Determine the (x, y) coordinate at the center of the cell enclosing the given text.  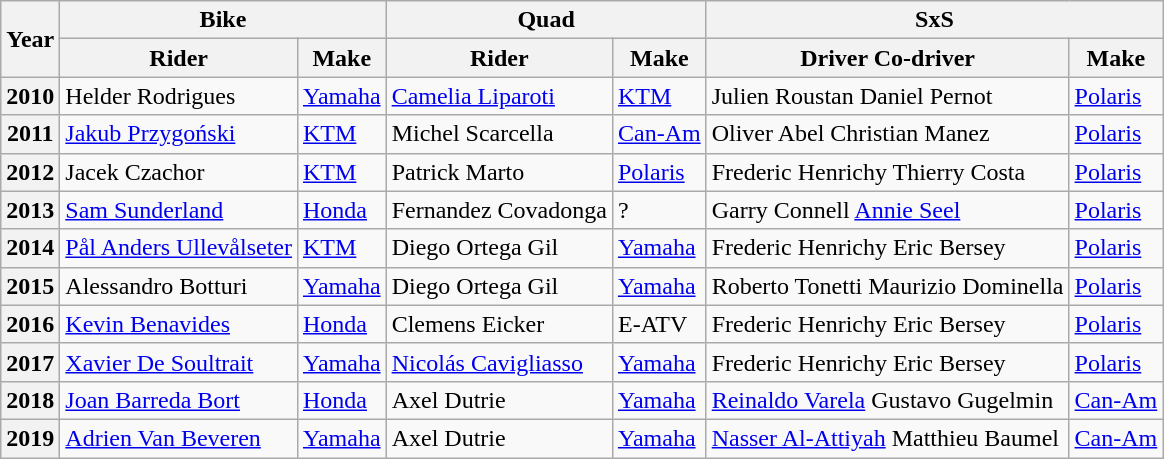
2019 (30, 438)
Adrien Van Beveren (179, 438)
Oliver Abel Christian Manez (888, 134)
Jakub Przygoński (179, 134)
Michel Scarcella (499, 134)
Driver Co-driver (888, 58)
Julien Roustan Daniel Pernot (888, 96)
? (659, 210)
Patrick Marto (499, 172)
2018 (30, 400)
Reinaldo Varela Gustavo Gugelmin (888, 400)
Quad (546, 20)
2011 (30, 134)
Garry Connell Annie Seel (888, 210)
Helder Rodrigues (179, 96)
2017 (30, 362)
Joan Barreda Bort (179, 400)
2012 (30, 172)
Year (30, 39)
2014 (30, 248)
Nicolás Cavigliasso (499, 362)
Kevin Benavides (179, 324)
Nasser Al-Attiyah Matthieu Baumel (888, 438)
Clemens Eicker (499, 324)
Frederic Henrichy Thierry Costa (888, 172)
Alessandro Botturi (179, 286)
Bike (223, 20)
Camelia Liparoti (499, 96)
Sam Sunderland (179, 210)
Xavier De Soultrait (179, 362)
2015 (30, 286)
Jacek Czachor (179, 172)
2013 (30, 210)
2016 (30, 324)
E-ATV (659, 324)
SxS (934, 20)
Pål Anders Ullevålseter (179, 248)
Fernandez Covadonga (499, 210)
Roberto Tonetti Maurizio Dominella (888, 286)
2010 (30, 96)
